Provide the [X, Y] coordinate of the cell's center where the given text is located.  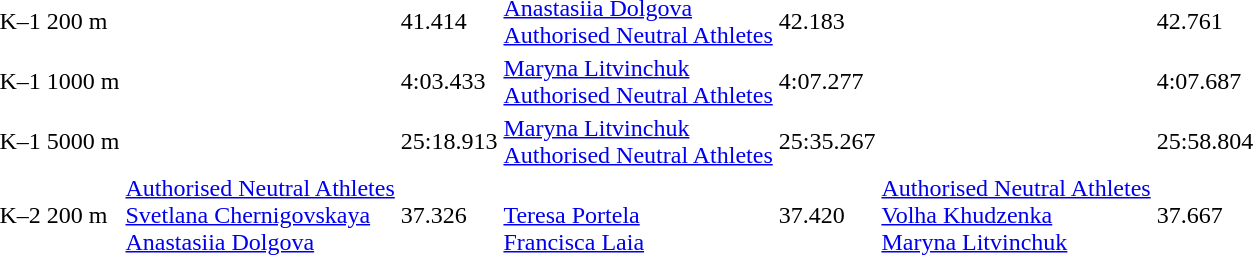
25:35.267 [827, 142]
25:18.913 [449, 142]
4:07.277 [827, 82]
4:03.433 [449, 82]
